Search for the cell housing the specified text and yield its (X, Y) center coordinate. 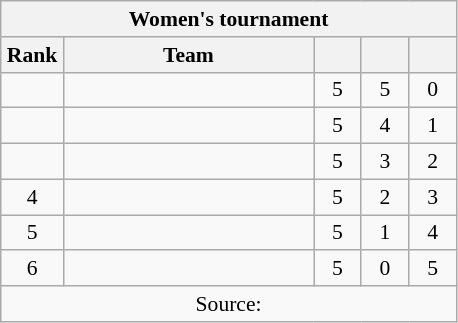
Team (188, 55)
Rank (32, 55)
Women's tournament (229, 19)
6 (32, 269)
Source: (229, 304)
